Find where the given text appears and provide that cell's center as (X, Y) coordinate. 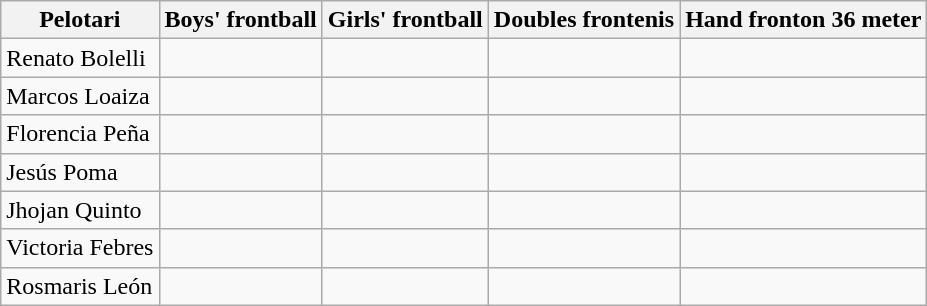
Hand fronton 36 meter (804, 20)
Marcos Loaiza (80, 96)
Jhojan Quinto (80, 210)
Rosmaris León (80, 286)
Jesús Poma (80, 172)
Florencia Peña (80, 134)
Pelotari (80, 20)
Renato Bolelli (80, 58)
Victoria Febres (80, 248)
Girls' frontball (405, 20)
Boys' frontball (240, 20)
Doubles frontenis (584, 20)
